Return [X, Y] of the center of cell containing provided text 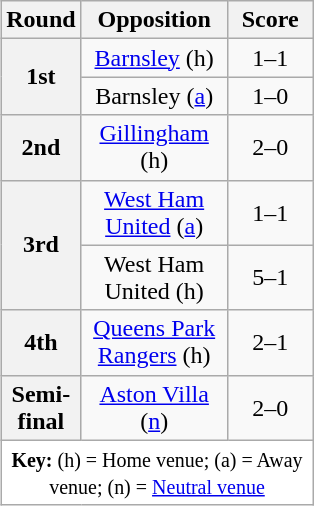
4th [41, 342]
Barnsley (h) [154, 58]
Barnsley (a) [154, 96]
West Ham United (a) [154, 212]
Aston Villa (n) [154, 408]
Score [270, 20]
Opposition [154, 20]
Gillingham (h) [154, 148]
Queens Park Rangers (h) [154, 342]
1–0 [270, 96]
5–1 [270, 278]
2–1 [270, 342]
Key: (h) = Home venue; (a) = Away venue; (n) = Neutral venue [158, 472]
1st [41, 77]
Semi-final [41, 408]
3rd [41, 245]
West Ham United (h) [154, 278]
Round [41, 20]
2nd [41, 148]
